Detect which cell encompasses the target text, then output its [x, y] center coordinate. 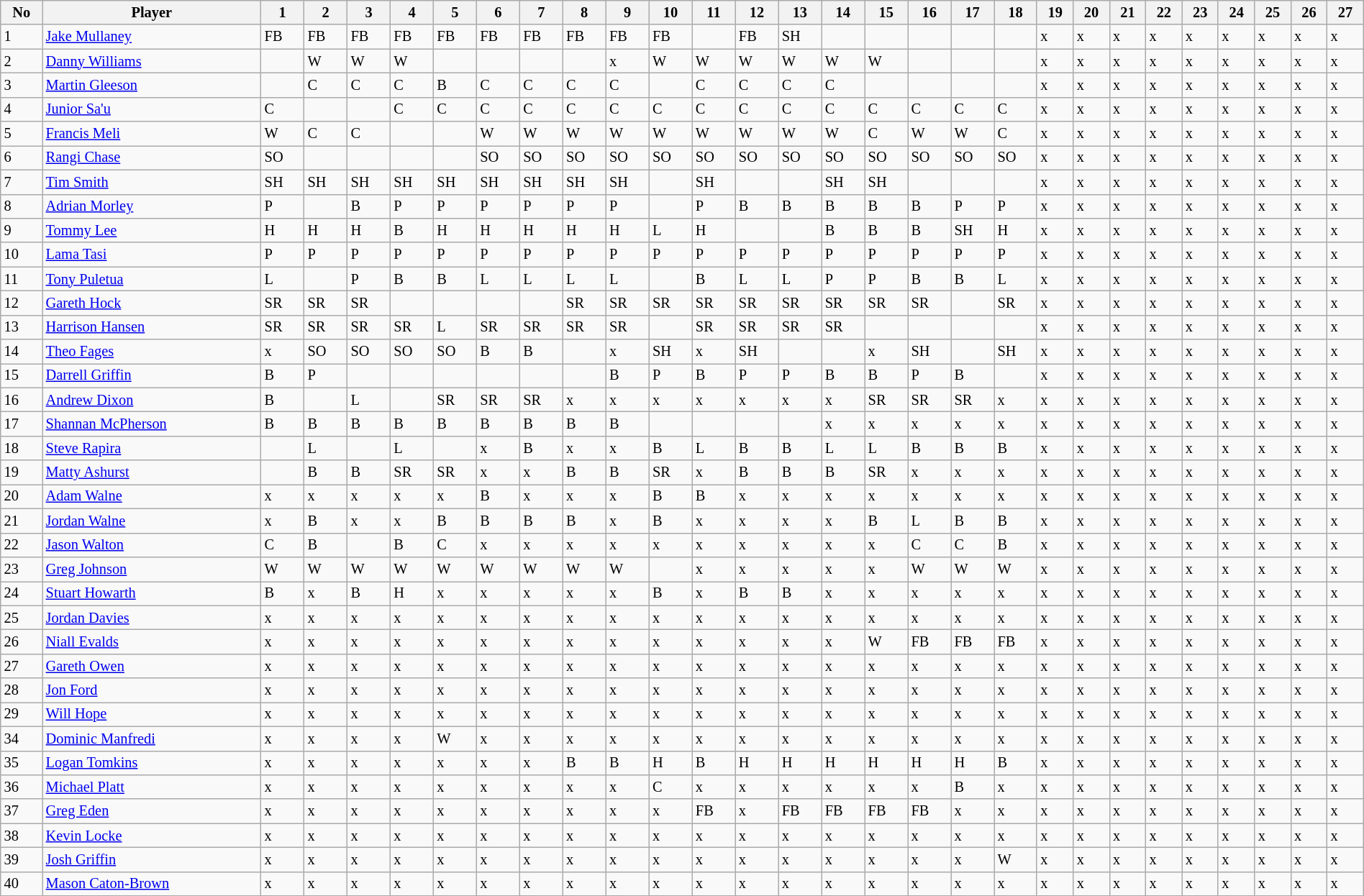
Mason Caton-Brown [152, 884]
Rangi Chase [152, 157]
Tim Smith [152, 182]
Darrell Griffin [152, 375]
34 [22, 739]
39 [22, 859]
Junior Sa'u [152, 109]
36 [22, 787]
Danny Williams [152, 61]
Francis Meli [152, 134]
Logan Tomkins [152, 763]
Jason Walton [152, 545]
Andrew Dixon [152, 400]
Lama Tasi [152, 255]
28 [22, 690]
Player [152, 12]
Will Hope [152, 714]
Adam Walne [152, 496]
Shannan McPherson [152, 424]
Jake Mullaney [152, 37]
29 [22, 714]
Theo Fages [152, 352]
Tommy Lee [152, 230]
Harrison Hansen [152, 327]
Martin Gleeson [152, 85]
Matty Ashurst [152, 472]
40 [22, 884]
Michael Platt [152, 787]
Jordan Walne [152, 521]
Gareth Owen [152, 666]
Josh Griffin [152, 859]
38 [22, 836]
Tony Puletua [152, 279]
Jordan Davies [152, 618]
35 [22, 763]
No [22, 12]
Dominic Manfredi [152, 739]
Jon Ford [152, 690]
Adrian Morley [152, 206]
37 [22, 811]
Niall Evalds [152, 641]
Stuart Howarth [152, 593]
Greg Eden [152, 811]
Kevin Locke [152, 836]
Greg Johnson [152, 569]
Steve Rapira [152, 448]
Gareth Hock [152, 303]
